Search for the cell housing the specified text and yield its (x, y) center coordinate. 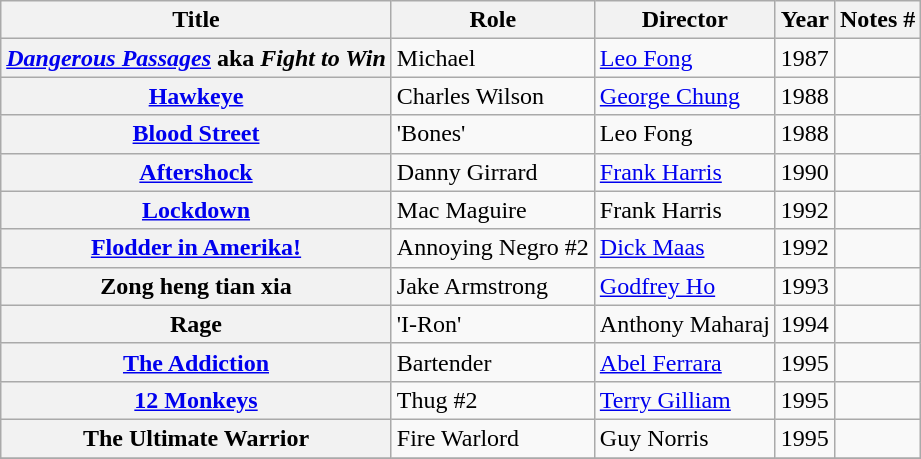
Rage (196, 324)
Zong heng tian xia (196, 286)
George Chung (684, 96)
Michael (492, 58)
Aftershock (196, 172)
Role (492, 20)
Annoying Negro #2 (492, 248)
Jake Armstrong (492, 286)
Flodder in Amerika! (196, 248)
Danny Girrard (492, 172)
Dick Maas (684, 248)
Thug #2 (492, 400)
Hawkeye (196, 96)
Anthony Maharaj (684, 324)
The Ultimate Warrior (196, 438)
'I-Ron' (492, 324)
Year (804, 20)
Terry Gilliam (684, 400)
12 Monkeys (196, 400)
Abel Ferrara (684, 362)
Dangerous Passages aka Fight to Win (196, 58)
1994 (804, 324)
The Addiction (196, 362)
Director (684, 20)
Fire Warlord (492, 438)
1987 (804, 58)
Bartender (492, 362)
1990 (804, 172)
Blood Street (196, 134)
Lockdown (196, 210)
'Bones' (492, 134)
Godfrey Ho (684, 286)
Title (196, 20)
Charles Wilson (492, 96)
Notes # (877, 20)
Guy Norris (684, 438)
Mac Maguire (492, 210)
1993 (804, 286)
